Determine the (X, Y) coordinate at the center of the cell enclosing the given text.  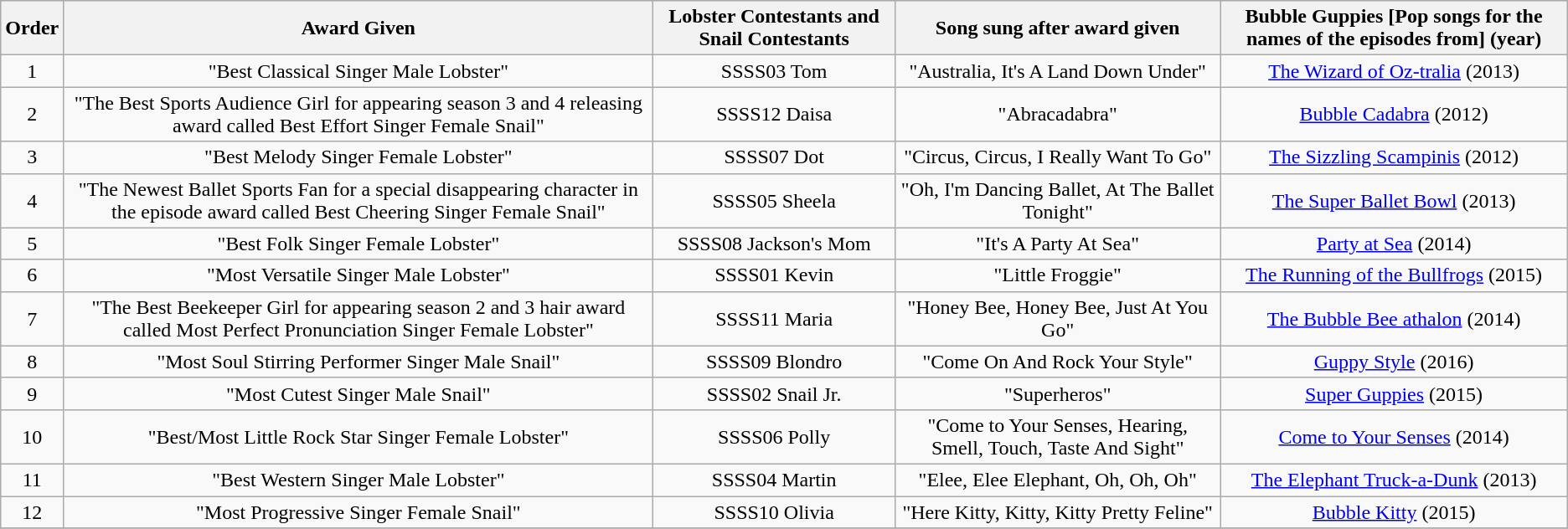
12 (32, 511)
Super Guppies (2015) (1394, 393)
SSSS12 Daisa (774, 114)
The Bubble Bee athalon (2014) (1394, 318)
"Best Classical Singer Male Lobster" (358, 71)
11 (32, 480)
5 (32, 244)
"The Newest Ballet Sports Fan for a special disappearing character in the episode award called Best Cheering Singer Female Snail" (358, 201)
"Come On And Rock Your Style" (1057, 362)
Guppy Style (2016) (1394, 362)
10 (32, 437)
Bubble Cadabra (2012) (1394, 114)
The Wizard of Oz-tralia (2013) (1394, 71)
"Elee, Elee Elephant, Oh, Oh, Oh" (1057, 480)
2 (32, 114)
The Running of the Bullfrogs (2015) (1394, 275)
SSSS02 Snail Jr. (774, 393)
"Circus, Circus, I Really Want To Go" (1057, 157)
8 (32, 362)
Party at Sea (2014) (1394, 244)
Bubble Guppies [Pop songs for the names of the episodes from] (year) (1394, 28)
6 (32, 275)
"Most Progressive Singer Female Snail" (358, 511)
SSSS11 Maria (774, 318)
3 (32, 157)
The Elephant Truck-a-Dunk (2013) (1394, 480)
4 (32, 201)
SSSS06 Polly (774, 437)
"Best/Most Little Rock Star Singer Female Lobster" (358, 437)
1 (32, 71)
SSSS03 Tom (774, 71)
"Australia, It's A Land Down Under" (1057, 71)
"Most Versatile Singer Male Lobster" (358, 275)
"Superheros" (1057, 393)
Bubble Kitty (2015) (1394, 511)
"Most Soul Stirring Performer Singer Male Snail" (358, 362)
Come to Your Senses (2014) (1394, 437)
7 (32, 318)
SSSS01 Kevin (774, 275)
Lobster Contestants and Snail Contestants (774, 28)
"Most Cutest Singer Male Snail" (358, 393)
Song sung after award given (1057, 28)
SSSS10 Olivia (774, 511)
"Oh, I'm Dancing Ballet, At The Ballet Tonight" (1057, 201)
"Come to Your Senses, Hearing, Smell, Touch, Taste And Sight" (1057, 437)
SSSS09 Blondro (774, 362)
"Here Kitty, Kitty, Kitty Pretty Feline" (1057, 511)
SSSS07 Dot (774, 157)
Award Given (358, 28)
The Sizzling Scampinis (2012) (1394, 157)
"Best Western Singer Male Lobster" (358, 480)
"Abracadabra" (1057, 114)
SSSS08 Jackson's Mom (774, 244)
SSSS05 Sheela (774, 201)
Order (32, 28)
SSSS04 Martin (774, 480)
"The Best Sports Audience Girl for appearing season 3 and 4 releasing award called Best Effort Singer Female Snail" (358, 114)
"The Best Beekeeper Girl for appearing season 2 and 3 hair award called Most Perfect Pronunciation Singer Female Lobster" (358, 318)
9 (32, 393)
"It's A Party At Sea" (1057, 244)
"Little Froggie" (1057, 275)
The Super Ballet Bowl (2013) (1394, 201)
"Honey Bee, Honey Bee, Just At You Go" (1057, 318)
"Best Folk Singer Female Lobster" (358, 244)
"Best Melody Singer Female Lobster" (358, 157)
